Provide the [x, y] coordinate of the cell's center where the given text is located.  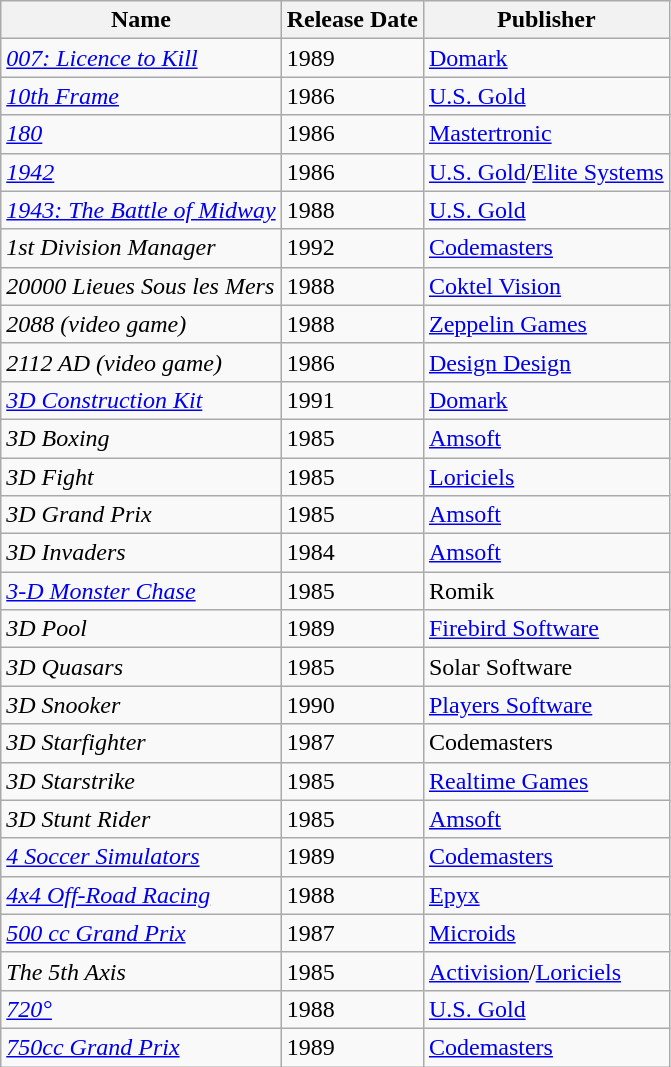
1943: The Battle of Midway [141, 210]
Release Date [352, 20]
Design Design [546, 362]
720° [141, 1009]
3D Pool [141, 629]
10th Frame [141, 96]
Zeppelin Games [546, 324]
180 [141, 134]
Coktel Vision [546, 286]
3D Starfighter [141, 743]
1992 [352, 248]
Loriciels [546, 477]
2112 AD (video game) [141, 362]
3D Starstrike [141, 781]
Romik [546, 591]
1984 [352, 553]
Solar Software [546, 667]
1st Division Manager [141, 248]
007: Licence to Kill [141, 58]
4x4 Off-Road Racing [141, 895]
The 5th Axis [141, 971]
Mastertronic [546, 134]
3D Fight [141, 477]
2088 (video game) [141, 324]
3-D Monster Chase [141, 591]
Players Software [546, 705]
1991 [352, 400]
750cc Grand Prix [141, 1047]
3D Snooker [141, 705]
Publisher [546, 20]
Epyx [546, 895]
3D Invaders [141, 553]
Firebird Software [546, 629]
Name [141, 20]
3D Quasars [141, 667]
U.S. Gold/Elite Systems [546, 172]
Activision/Loriciels [546, 971]
4 Soccer Simulators [141, 857]
1942 [141, 172]
500 cc Grand Prix [141, 933]
Realtime Games [546, 781]
Microids [546, 933]
3D Grand Prix [141, 515]
3D Boxing [141, 438]
20000 Lieues Sous les Mers [141, 286]
3D Stunt Rider [141, 819]
1990 [352, 705]
3D Construction Kit [141, 400]
